Find where the given text appears and provide that cell's center as [x, y] coordinate. 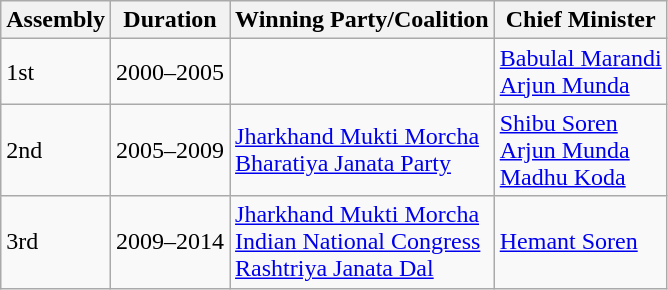
2nd [56, 150]
Shibu SorenArjun MundaMadhu Koda [580, 150]
1st [56, 72]
Jharkhand Mukti MorchaIndian National Congress Rashtriya Janata Dal [362, 242]
3rd [56, 242]
Hemant Soren [580, 242]
Chief Minister [580, 20]
2005–2009 [170, 150]
Assembly [56, 20]
2009–2014 [170, 242]
Jharkhand Mukti MorchaBharatiya Janata Party [362, 150]
Babulal MarandiArjun Munda [580, 72]
2000–2005 [170, 72]
Winning Party/Coalition [362, 20]
Duration [170, 20]
